Extract the [X, Y] coordinate from the center of the cell holding the provided text.  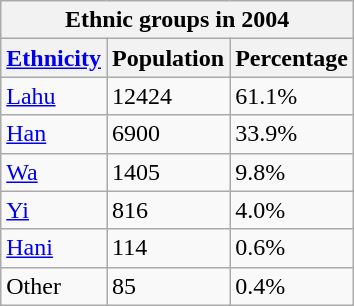
6900 [168, 134]
Percentage [292, 58]
85 [168, 286]
Han [54, 134]
Wa [54, 172]
816 [168, 210]
61.1% [292, 96]
Hani [54, 248]
1405 [168, 172]
33.9% [292, 134]
9.8% [292, 172]
Yi [54, 210]
12424 [168, 96]
Population [168, 58]
Ethnic groups in 2004 [178, 20]
Ethnicity [54, 58]
0.4% [292, 286]
114 [168, 248]
4.0% [292, 210]
Other [54, 286]
Lahu [54, 96]
0.6% [292, 248]
